Provide the [x, y] coordinate of the cell's center where the given text is located.  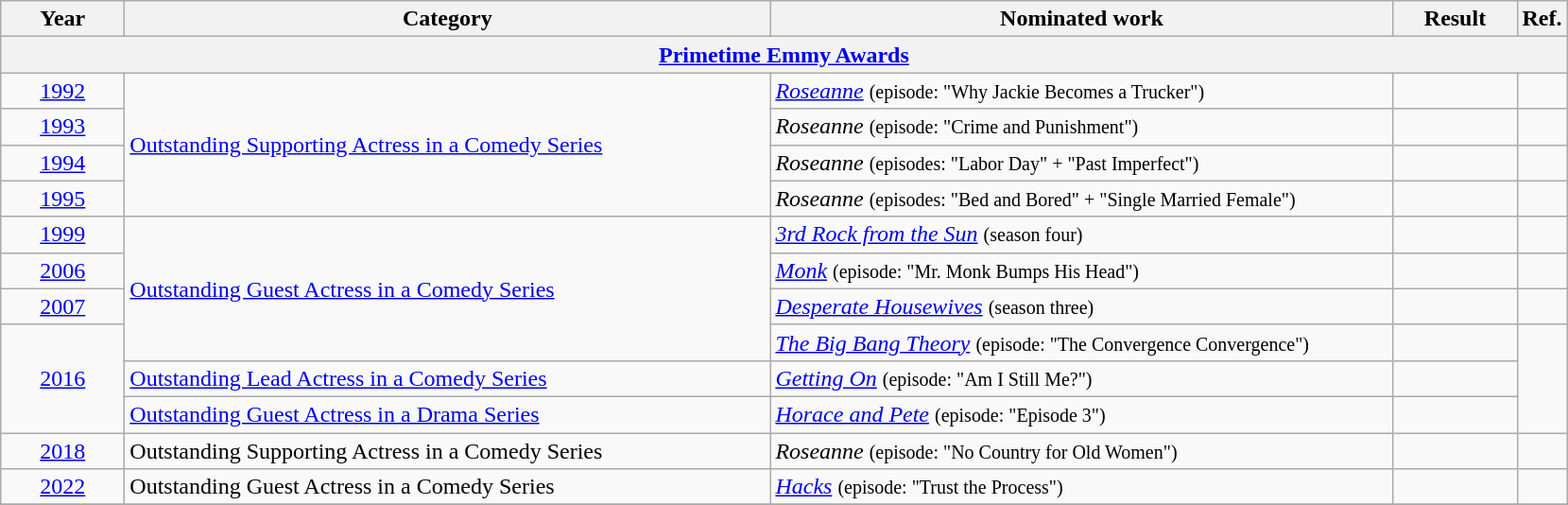
Category [448, 19]
2018 [62, 451]
Outstanding Guest Actress in a Drama Series [448, 414]
The Big Bang Theory (episode: "The Convergence Convergence") [1081, 342]
Roseanne (episode: "No Country for Old Women") [1081, 451]
3rd Rock from the Sun (season four) [1081, 235]
Roseanne (episodes: "Labor Day" + "Past Imperfect") [1081, 163]
2022 [62, 487]
1999 [62, 235]
Monk (episode: "Mr. Monk Bumps His Head") [1081, 270]
Outstanding Lead Actress in a Comedy Series [448, 378]
Nominated work [1081, 19]
Getting On (episode: "Am I Still Me?") [1081, 378]
Horace and Pete (episode: "Episode 3") [1081, 414]
Primetime Emmy Awards [784, 55]
Roseanne (episode: "Why Jackie Becomes a Trucker") [1081, 91]
2016 [62, 378]
2007 [62, 306]
Roseanne (episode: "Crime and Punishment") [1081, 127]
Ref. [1542, 19]
1992 [62, 91]
2006 [62, 270]
Roseanne (episodes: "Bed and Bored" + "Single Married Female") [1081, 199]
Result [1456, 19]
Hacks (episode: "Trust the Process") [1081, 487]
Desperate Housewives (season three) [1081, 306]
1994 [62, 163]
1993 [62, 127]
Year [62, 19]
1995 [62, 199]
